Pinpoint the cell where the given text exists, returning its [X, Y] midpoint coordinate. 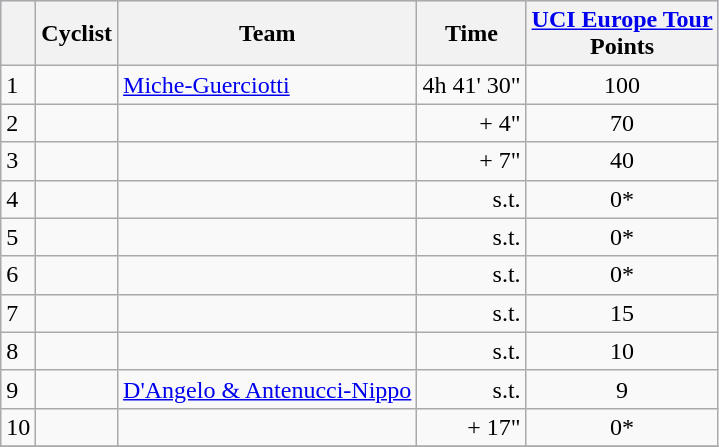
+ 7" [472, 161]
15 [622, 313]
UCI Europe TourPoints [622, 34]
4 [18, 199]
5 [18, 237]
4h 41' 30" [472, 85]
+ 4" [472, 123]
1 [18, 85]
70 [622, 123]
Miche-Guerciotti [268, 85]
100 [622, 85]
8 [18, 351]
2 [18, 123]
Team [268, 34]
6 [18, 275]
D'Angelo & Antenucci-Nippo [268, 389]
3 [18, 161]
Cyclist [77, 34]
40 [622, 161]
Time [472, 34]
+ 17" [472, 427]
7 [18, 313]
